Pinpoint the cell where the given text exists, returning its (X, Y) midpoint coordinate. 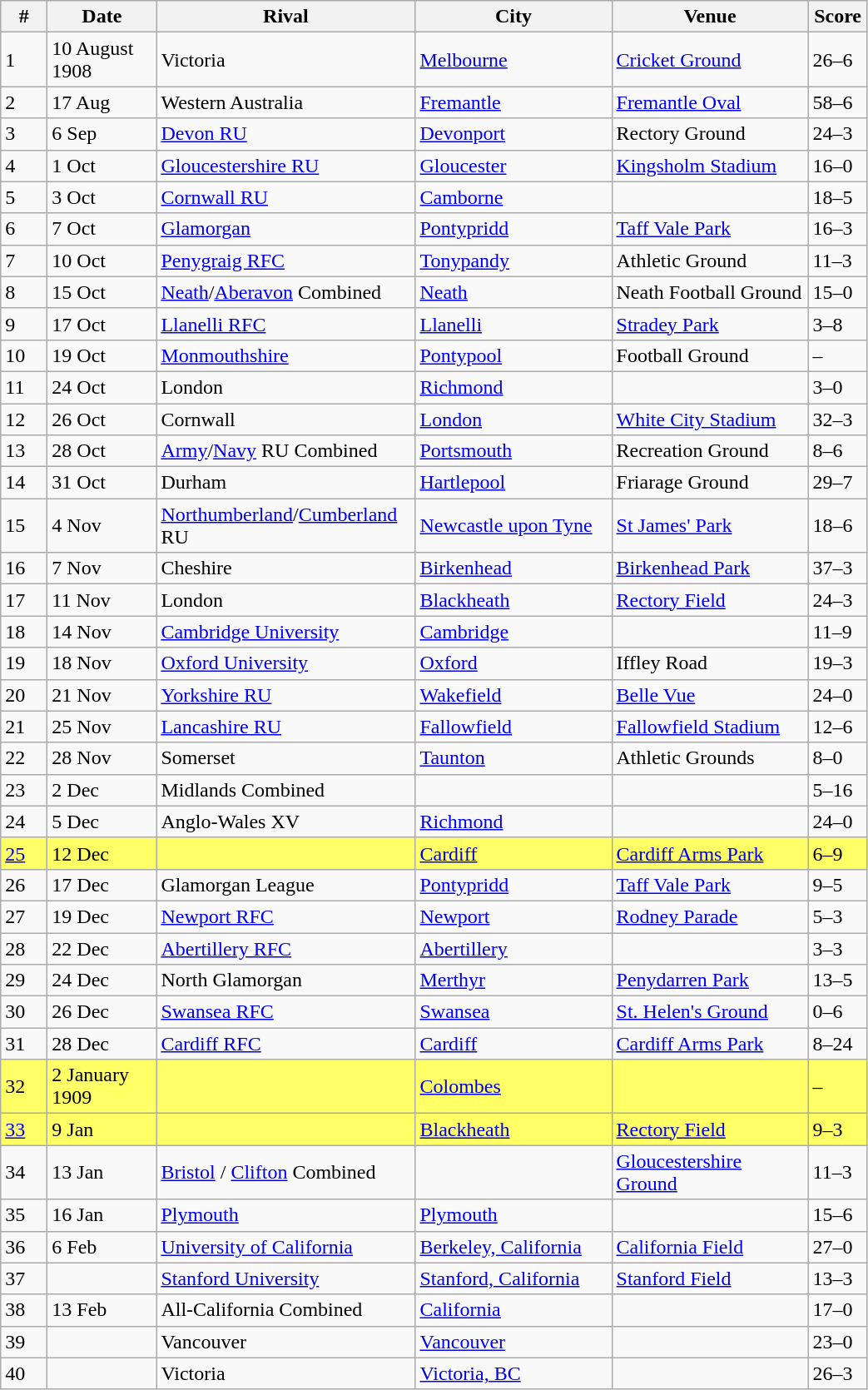
28 (24, 948)
24 (24, 822)
24 Dec (102, 980)
Fallowfield Stadium (710, 727)
3 Oct (102, 197)
16 (24, 568)
7 (24, 261)
Fremantle Oval (710, 102)
28 Nov (102, 758)
Llanelli RFC (286, 324)
Pontypool (513, 355)
Rodney Parade (710, 916)
1 (24, 60)
Monmouthshire (286, 355)
25 (24, 853)
13–3 (837, 1278)
27 (24, 916)
8–24 (837, 1044)
9–5 (837, 885)
St James' Park (710, 526)
15–6 (837, 1215)
14 (24, 483)
13 Jan (102, 1172)
Cardiff RFC (286, 1044)
Cambridge University (286, 632)
11 Nov (102, 600)
19 Dec (102, 916)
Venue (710, 17)
9–3 (837, 1129)
7 Oct (102, 229)
Gloucestershire Ground (710, 1172)
10 Oct (102, 261)
Anglo-Wales XV (286, 822)
3–0 (837, 387)
St. Helen's Ground (710, 1012)
17 Oct (102, 324)
Cheshire (286, 568)
Neath/Aberavon Combined (286, 292)
9 (24, 324)
3 (24, 134)
37–3 (837, 568)
Iffley Road (710, 663)
16–0 (837, 166)
21 (24, 727)
8–6 (837, 451)
Camborne (513, 197)
12 (24, 419)
Glamorgan (286, 229)
26 Oct (102, 419)
22 Dec (102, 948)
Recreation Ground (710, 451)
Somerset (286, 758)
Portsmouth (513, 451)
13 Feb (102, 1310)
Bristol / Clifton Combined (286, 1172)
Cornwall (286, 419)
21 Nov (102, 695)
26–3 (837, 1373)
Melbourne (513, 60)
29–7 (837, 483)
13–5 (837, 980)
Glamorgan League (286, 885)
3–3 (837, 948)
Friarage Ground (710, 483)
5 (24, 197)
Gloucestershire RU (286, 166)
Lancashire RU (286, 727)
Rectory Ground (710, 134)
14 Nov (102, 632)
Wakefield (513, 695)
Swansea (513, 1012)
Score (837, 17)
Swansea RFC (286, 1012)
23–0 (837, 1342)
17 Aug (102, 102)
6–9 (837, 853)
7 Nov (102, 568)
Neath Football Ground (710, 292)
Penygraig RFC (286, 261)
38 (24, 1310)
Stradey Park (710, 324)
Merthyr (513, 980)
25 Nov (102, 727)
16–3 (837, 229)
Stanford Field (710, 1278)
Colombes (513, 1087)
Newcastle upon Tyne (513, 526)
32–3 (837, 419)
32 (24, 1087)
18–6 (837, 526)
Abertillery (513, 948)
16 Jan (102, 1215)
Kingsholm Stadium (710, 166)
University of California (286, 1247)
Neath (513, 292)
15 Oct (102, 292)
19–3 (837, 663)
26 Dec (102, 1012)
Midlands Combined (286, 790)
20 (24, 695)
37 (24, 1278)
Tonypandy (513, 261)
Devon RU (286, 134)
Gloucester (513, 166)
Stanford, California (513, 1278)
All-California Combined (286, 1310)
15 (24, 526)
Yorkshire RU (286, 695)
Llanelli (513, 324)
Cambridge (513, 632)
30 (24, 1012)
5 Dec (102, 822)
17 (24, 600)
Birkenhead (513, 568)
Durham (286, 483)
18–5 (837, 197)
3–8 (837, 324)
39 (24, 1342)
Victoria, BC (513, 1373)
5–3 (837, 916)
Newport RFC (286, 916)
2 January 1909 (102, 1087)
6 (24, 229)
1 Oct (102, 166)
Northumberland/Cumberland RU (286, 526)
Newport (513, 916)
10 (24, 355)
Football Ground (710, 355)
34 (24, 1172)
28 Oct (102, 451)
Abertillery RFC (286, 948)
Taunton (513, 758)
Army/Navy RU Combined (286, 451)
Berkeley, California (513, 1247)
Cricket Ground (710, 60)
58–6 (837, 102)
4 Nov (102, 526)
California Field (710, 1247)
4 (24, 166)
31 Oct (102, 483)
California (513, 1310)
13 (24, 451)
18 (24, 632)
26–6 (837, 60)
Athletic Ground (710, 261)
24 Oct (102, 387)
6 Sep (102, 134)
6 Feb (102, 1247)
Fremantle (513, 102)
18 Nov (102, 663)
Stanford University (286, 1278)
Western Australia (286, 102)
2 (24, 102)
26 (24, 885)
8–0 (837, 758)
12 Dec (102, 853)
2 Dec (102, 790)
36 (24, 1247)
Birkenhead Park (710, 568)
23 (24, 790)
Fallowfield (513, 727)
35 (24, 1215)
22 (24, 758)
28 Dec (102, 1044)
Devonport (513, 134)
Oxford University (286, 663)
19 (24, 663)
40 (24, 1373)
19 Oct (102, 355)
9 Jan (102, 1129)
Athletic Grounds (710, 758)
City (513, 17)
29 (24, 980)
12–6 (837, 727)
Penydarren Park (710, 980)
0–6 (837, 1012)
Cornwall RU (286, 197)
5–16 (837, 790)
11 (24, 387)
Belle Vue (710, 695)
Hartlepool (513, 483)
17–0 (837, 1310)
Oxford (513, 663)
# (24, 17)
White City Stadium (710, 419)
Date (102, 17)
31 (24, 1044)
11–9 (837, 632)
Rival (286, 17)
10 August 1908 (102, 60)
17 Dec (102, 885)
15–0 (837, 292)
8 (24, 292)
North Glamorgan (286, 980)
33 (24, 1129)
27–0 (837, 1247)
